Return the [X, Y] coordinate for the center point of the cell that contains the specified text.  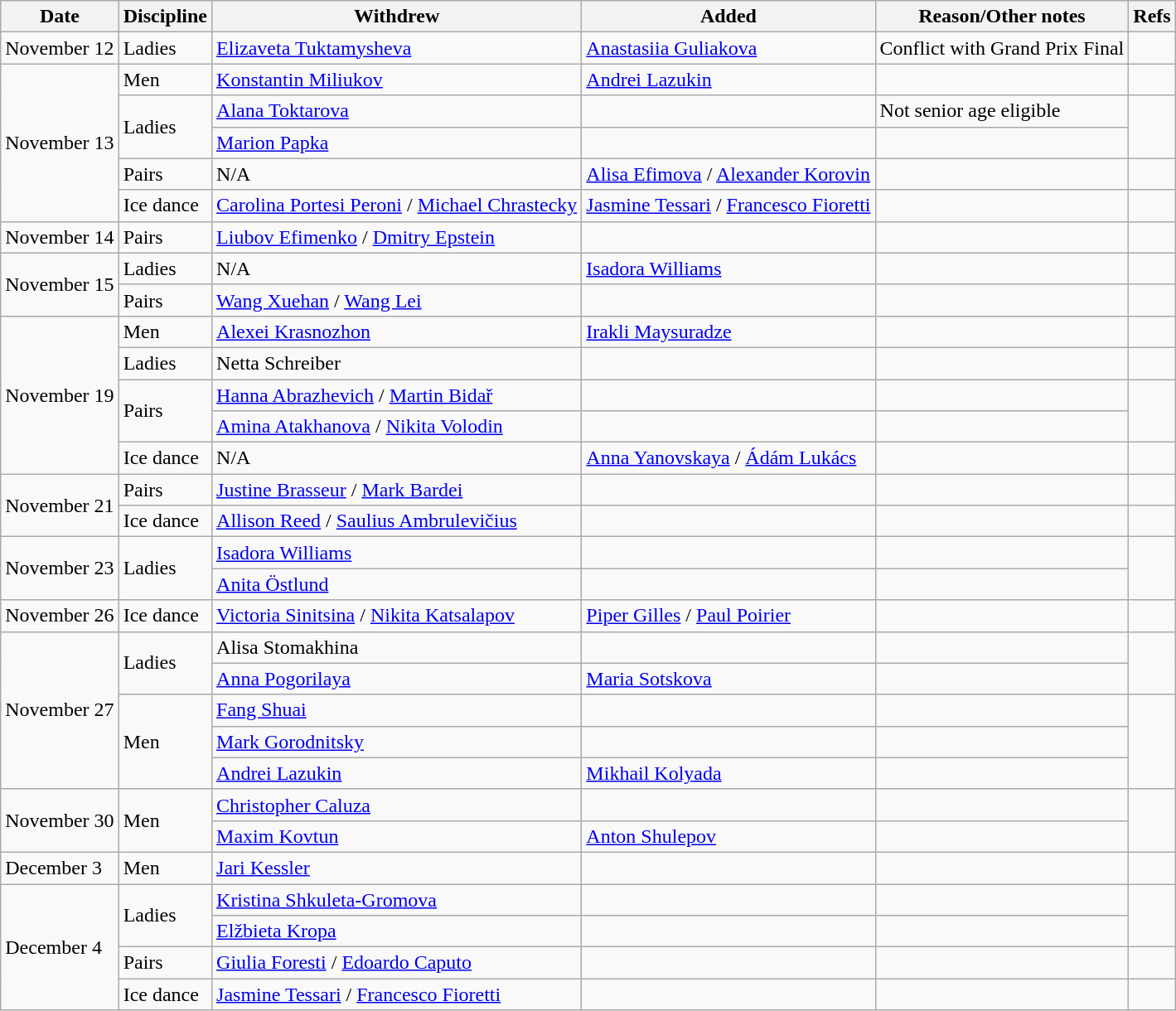
Kristina Shkuleta-Gromova [397, 899]
Marion Papka [397, 143]
Liubov Efimenko / Dmitry Epstein [397, 237]
Maxim Kovtun [397, 836]
Maria Sotskova [728, 679]
Christopher Caluza [397, 805]
November 30 [60, 820]
Reason/Other notes [1002, 17]
Added [728, 17]
November 21 [60, 505]
November 26 [60, 616]
Allison Reed / Saulius Ambrulevičius [397, 521]
November 12 [60, 48]
Victoria Sinitsina / Nikita Katsalapov [397, 616]
Date [60, 17]
Not senior age eligible [1002, 111]
Giulia Foresti / Edoardo Caputo [397, 963]
Wang Xuehan / Wang Lei [397, 300]
Alisa Efimova / Alexander Korovin [728, 174]
November 19 [60, 394]
December 4 [60, 946]
Anna Yanovskaya / Ádám Lukács [728, 458]
Elžbieta Kropa [397, 931]
Amina Atakhanova / Nikita Volodin [397, 427]
Fang Shuai [397, 710]
Alexei Krasnozhon [397, 331]
Hanna Abrazhevich / Martin Bidař [397, 395]
Irakli Maysuradze [728, 331]
Conflict with Grand Prix Final [1002, 48]
Refs [1152, 17]
December 3 [60, 868]
Anton Shulepov [728, 836]
November 27 [60, 710]
Netta Schreiber [397, 363]
Alisa Stomakhina [397, 647]
November 23 [60, 568]
Withdrew [397, 17]
Anita Östlund [397, 584]
Konstantin Miliukov [397, 80]
Mark Gorodnitsky [397, 742]
Jari Kessler [397, 868]
Anna Pogorilaya [397, 679]
Justine Brasseur / Mark Bardei [397, 490]
Elizaveta Tuktamysheva [397, 48]
November 13 [60, 143]
Piper Gilles / Paul Poirier [728, 616]
Alana Toktarova [397, 111]
November 14 [60, 237]
Anastasiia Guliakova [728, 48]
Discipline [165, 17]
Mikhail Kolyada [728, 773]
November 15 [60, 284]
Carolina Portesi Peroni / Michael Chrastecky [397, 206]
